From the cell containing the given text, extract its center point as (x, y) coordinate. 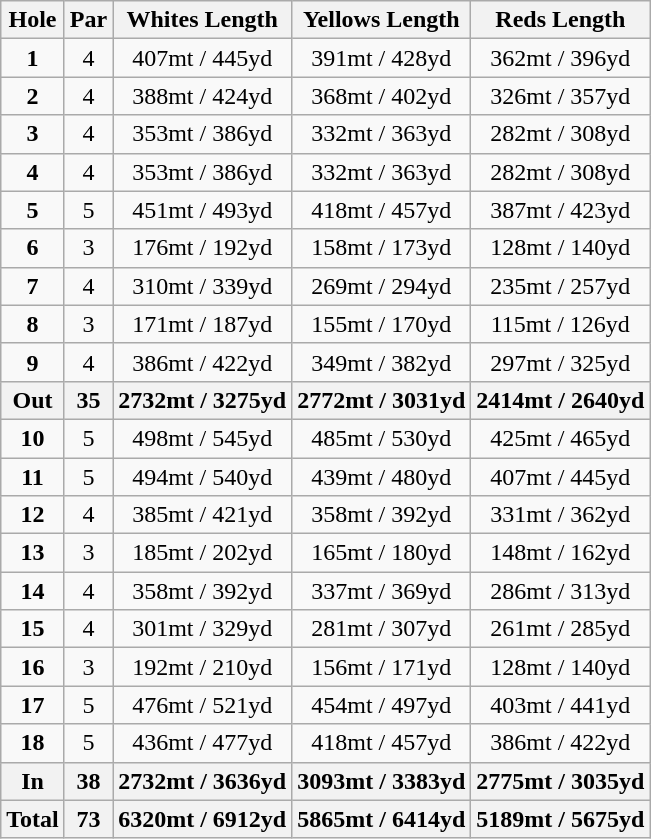
156mt / 171yd (382, 667)
8 (33, 324)
439mt / 480yd (382, 477)
385mt / 421yd (202, 515)
326mt / 357yd (560, 96)
391mt / 428yd (382, 58)
485mt / 530yd (382, 438)
176mt / 192yd (202, 248)
165mt / 180yd (382, 553)
403mt / 441yd (560, 705)
Hole (33, 20)
15 (33, 629)
281mt / 307yd (382, 629)
192mt / 210yd (202, 667)
2414mt / 2640yd (560, 400)
In (33, 781)
12 (33, 515)
Par (88, 20)
2732mt / 3275yd (202, 400)
331mt / 362yd (560, 515)
387mt / 423yd (560, 210)
5189mt / 5675yd (560, 819)
11 (33, 477)
2775mt / 3035yd (560, 781)
1 (33, 58)
451mt / 493yd (202, 210)
115mt / 126yd (560, 324)
10 (33, 438)
14 (33, 591)
235mt / 257yd (560, 286)
73 (88, 819)
5865mt / 6414yd (382, 819)
Whites Length (202, 20)
Reds Length (560, 20)
454mt / 497yd (382, 705)
2 (33, 96)
261mt / 285yd (560, 629)
2732mt / 3636yd (202, 781)
2772mt / 3031yd (382, 400)
155mt / 170yd (382, 324)
310mt / 339yd (202, 286)
17 (33, 705)
3093mt / 3383yd (382, 781)
38 (88, 781)
388mt / 424yd (202, 96)
436mt / 477yd (202, 743)
Yellows Length (382, 20)
9 (33, 362)
494mt / 540yd (202, 477)
498mt / 545yd (202, 438)
158mt / 173yd (382, 248)
171mt / 187yd (202, 324)
349mt / 382yd (382, 362)
6320mt / 6912yd (202, 819)
286mt / 313yd (560, 591)
301mt / 329yd (202, 629)
Total (33, 819)
476mt / 521yd (202, 705)
185mt / 202yd (202, 553)
425mt / 465yd (560, 438)
13 (33, 553)
368mt / 402yd (382, 96)
Out (33, 400)
7 (33, 286)
269mt / 294yd (382, 286)
18 (33, 743)
362mt / 396yd (560, 58)
337mt / 369yd (382, 591)
16 (33, 667)
148mt / 162yd (560, 553)
297mt / 325yd (560, 362)
35 (88, 400)
6 (33, 248)
